Output the [x, y] coordinate of the center of the cell containing the given text.  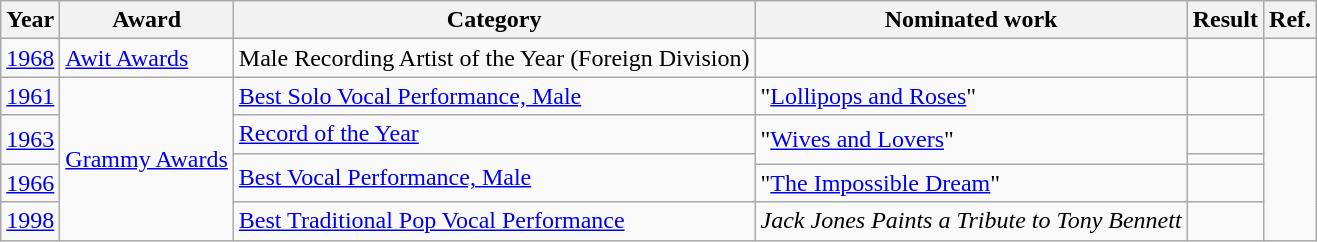
Awit Awards [147, 58]
1998 [30, 221]
Best Solo Vocal Performance, Male [494, 96]
1961 [30, 96]
1963 [30, 140]
Male Recording Artist of the Year (Foreign Division) [494, 58]
1968 [30, 58]
"Wives and Lovers" [971, 140]
Best Traditional Pop Vocal Performance [494, 221]
Category [494, 20]
Best Vocal Performance, Male [494, 178]
Nominated work [971, 20]
Award [147, 20]
1966 [30, 183]
Ref. [1290, 20]
"The Impossible Dream" [971, 183]
Record of the Year [494, 134]
Jack Jones Paints a Tribute to Tony Bennett [971, 221]
Result [1225, 20]
"Lollipops and Roses" [971, 96]
Grammy Awards [147, 158]
Year [30, 20]
